Pinpoint the cell where the given text exists, returning its [x, y] midpoint coordinate. 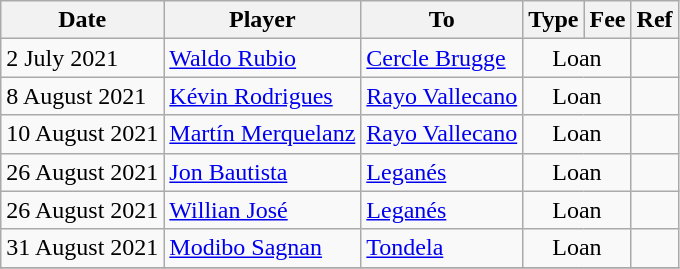
Player [262, 20]
Type [554, 20]
To [442, 20]
Jon Bautista [262, 172]
2 July 2021 [82, 58]
Fee [608, 20]
Martín Merquelanz [262, 134]
Cercle Brugge [442, 58]
Tondela [442, 248]
Modibo Sagnan [262, 248]
8 August 2021 [82, 96]
Waldo Rubio [262, 58]
Date [82, 20]
Ref [654, 20]
31 August 2021 [82, 248]
Willian José [262, 210]
10 August 2021 [82, 134]
Kévin Rodrigues [262, 96]
